Locate the cell with the specified text and output its (x, y) center coordinate. 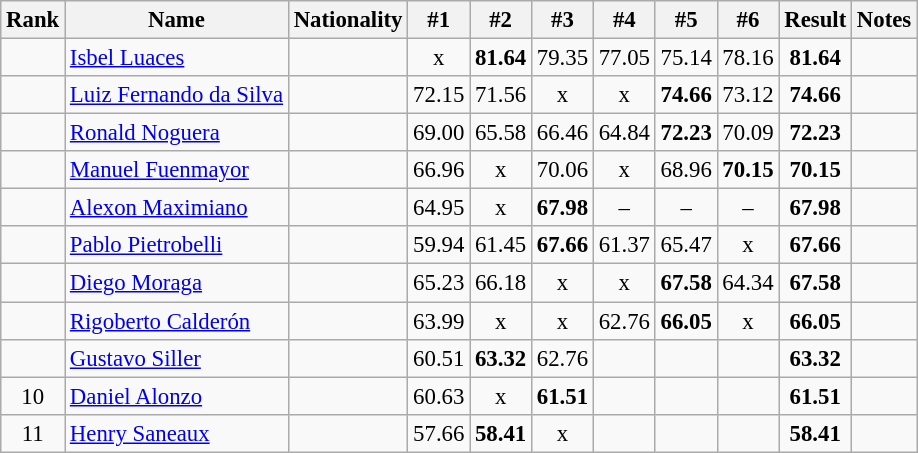
61.45 (501, 245)
#1 (439, 20)
79.35 (563, 58)
Gustavo Siller (177, 358)
Luiz Fernando da Silva (177, 95)
11 (33, 433)
#5 (686, 20)
60.51 (439, 358)
70.06 (563, 170)
Diego Moraga (177, 283)
70.09 (748, 133)
Rigoberto Calderón (177, 321)
64.95 (439, 208)
Result (816, 20)
#3 (563, 20)
73.12 (748, 95)
57.66 (439, 433)
71.56 (501, 95)
Isbel Luaces (177, 58)
61.37 (624, 245)
Notes (884, 20)
66.46 (563, 133)
75.14 (686, 58)
Alexon Maximiano (177, 208)
65.58 (501, 133)
59.94 (439, 245)
66.96 (439, 170)
Henry Saneaux (177, 433)
65.23 (439, 283)
#4 (624, 20)
63.99 (439, 321)
60.63 (439, 396)
64.84 (624, 133)
Manuel Fuenmayor (177, 170)
77.05 (624, 58)
Daniel Alonzo (177, 396)
#2 (501, 20)
64.34 (748, 283)
72.15 (439, 95)
78.16 (748, 58)
69.00 (439, 133)
Nationality (348, 20)
Ronald Noguera (177, 133)
Pablo Pietrobelli (177, 245)
Rank (33, 20)
66.18 (501, 283)
#6 (748, 20)
65.47 (686, 245)
68.96 (686, 170)
10 (33, 396)
Name (177, 20)
